Detect which cell encompasses the target text, then output its (X, Y) center coordinate. 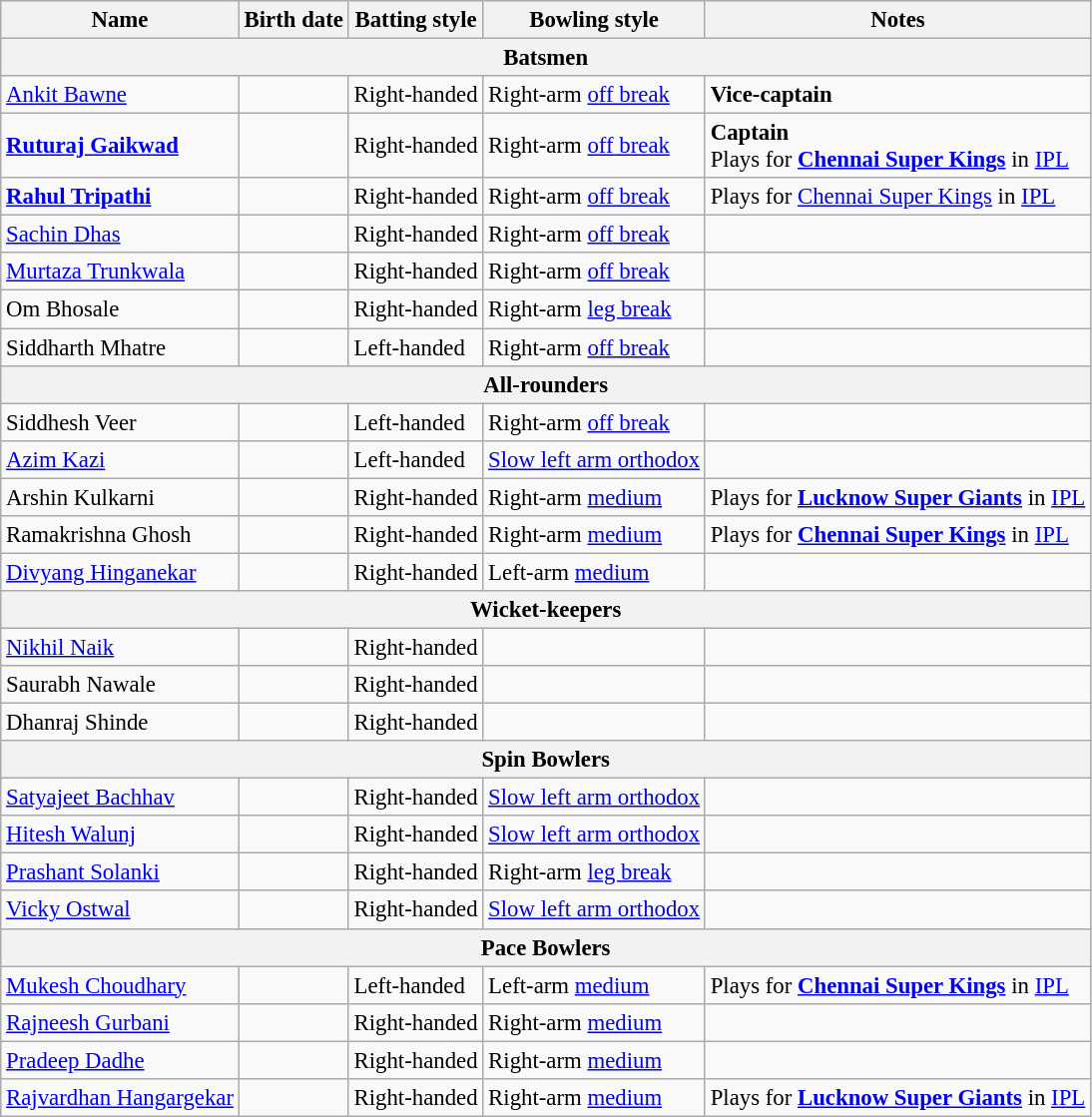
Ankit Bawne (120, 95)
Bowling style (595, 20)
Pradeep Dadhe (120, 1060)
Ramakrishna Ghosh (120, 535)
Rahul Tripathi (120, 197)
Satyajeet Bachhav (120, 798)
Wicket-keepers (546, 610)
Siddharth Mhatre (120, 347)
Pace Bowlers (546, 947)
Notes (897, 20)
Saurabh Nawale (120, 685)
Divyang Hinganekar (120, 572)
Murtaza Trunkwala (120, 273)
Azim Kazi (120, 459)
Batsmen (546, 58)
Sachin Dhas (120, 235)
Birth date (293, 20)
Ruturaj Gaikwad (120, 146)
Mukesh Choudhary (120, 985)
Hitesh Walunj (120, 835)
Captain Plays for Chennai Super Kings in IPL (897, 146)
Batting style (415, 20)
Nikhil Naik (120, 647)
Vicky Ostwal (120, 910)
All-rounders (546, 384)
Om Bhosale (120, 309)
Name (120, 20)
Dhanraj Shinde (120, 723)
Vice-captain (897, 95)
Siddhesh Veer (120, 422)
Rajneesh Gurbani (120, 1022)
Spin Bowlers (546, 760)
Prashant Solanki (120, 872)
Rajvardhan Hangargekar (120, 1098)
Arshin Kulkarni (120, 497)
